Identify which cell holds the provided text, then report its (X, Y) central coordinate. 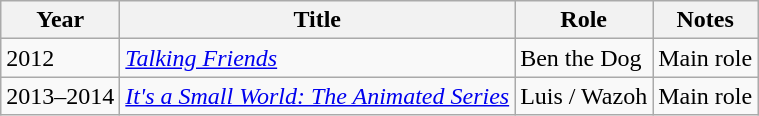
2012 (60, 58)
Title (318, 20)
It's a Small World: The Animated Series (318, 96)
Notes (706, 20)
Year (60, 20)
2013–2014 (60, 96)
Luis / Wazoh (584, 96)
Talking Friends (318, 58)
Ben the Dog (584, 58)
Role (584, 20)
